Return the [x, y] coordinate for the center point of the cell that contains the specified text.  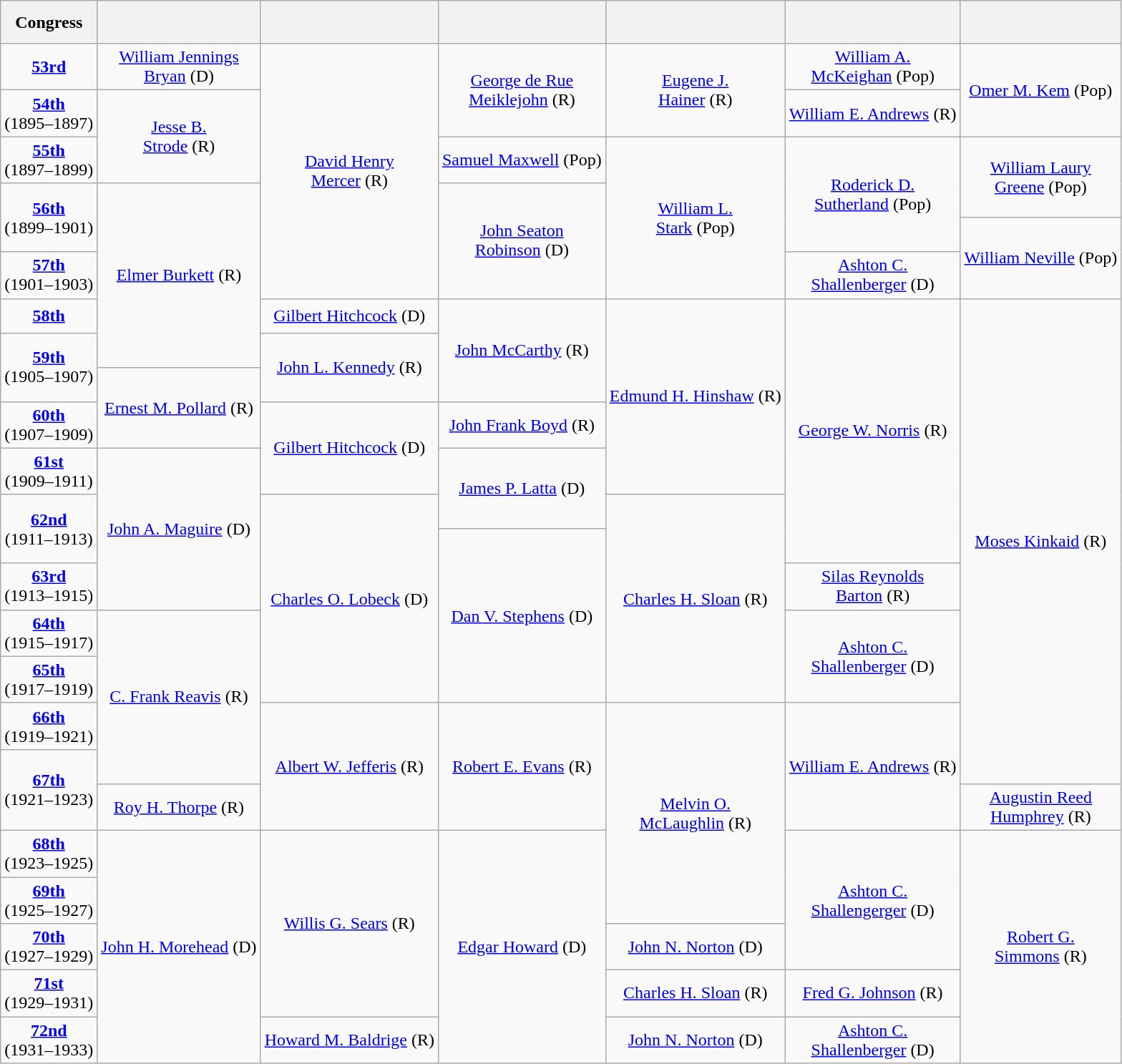
Fred G. Johnson (R) [873, 993]
C. Frank Reavis (R) [179, 697]
John McCarthy (R) [522, 350]
Omer M. Kem (Pop) [1040, 90]
Howard M. Baldrige (R) [349, 1040]
Charles O. Lobeck (D) [349, 598]
Jesse B.Strode (R) [179, 137]
54th(1895–1897) [49, 113]
69th(1925–1927) [49, 900]
William A.McKeighan (Pop) [873, 67]
Albert W. Jefferis (R) [349, 766]
Congress [49, 22]
John A. Maguire (D) [179, 529]
Elmer Burkett (R) [179, 275]
John Frank Boyd (R) [522, 425]
66th(1919–1921) [49, 726]
Robert E. Evans (R) [522, 766]
William L.Stark (Pop) [696, 218]
56th(1899–1901) [49, 218]
72nd(1931–1933) [49, 1040]
Edgar Howard (D) [522, 946]
Samuel Maxwell (Pop) [522, 160]
Eugene J.Hainer (R) [696, 90]
60th(1907–1909) [49, 425]
Roy H. Thorpe (R) [179, 807]
70th(1927–1929) [49, 947]
58th [49, 316]
Willis G. Sears (R) [349, 923]
Ernest M. Pollard (R) [179, 408]
George W. Norris (R) [873, 431]
John H. Morehead (D) [179, 946]
53rd [49, 67]
William LauryGreene (Pop) [1040, 177]
Roderick D.Sutherland (Pop) [873, 195]
Edmund H. Hinshaw (R) [696, 396]
Dan V. Stephens (D) [522, 615]
James P. Latta (D) [522, 488]
Melvin O.McLaughlin (R) [696, 813]
Moses Kinkaid (R) [1040, 541]
61st(1909–1911) [49, 471]
George de RueMeiklejohn (R) [522, 90]
William Neville (Pop) [1040, 258]
Ashton C.Shallengerger (D) [873, 900]
John SeatonRobinson (D) [522, 240]
William JenningsBryan (D) [179, 67]
68th(1923–1925) [49, 853]
67th(1921–1923) [49, 790]
Silas ReynoldsBarton (R) [873, 587]
71st(1929–1931) [49, 993]
62nd(1911–1913) [49, 529]
Robert G.Simmons (R) [1040, 946]
59th(1905–1907) [49, 367]
57th(1901–1903) [49, 275]
63rd(1913–1915) [49, 587]
John L. Kennedy (R) [349, 367]
55th(1897–1899) [49, 160]
David HenryMercer (R) [349, 171]
65th(1917–1919) [49, 680]
64th(1915–1917) [49, 633]
Augustin ReedHumphrey (R) [1040, 807]
